Provide the (X, Y) coordinate of the cell's center where the given text is located.  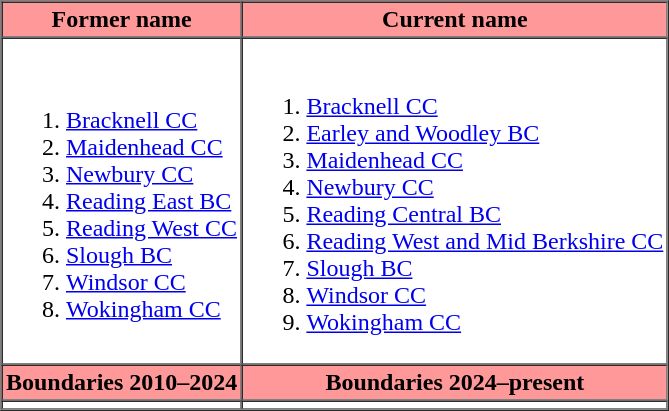
Former name (122, 20)
Boundaries 2010–2024 (122, 382)
Boundaries 2024–present (455, 382)
Bracknell CCEarley and Woodley BCMaidenhead CCNewbury CCReading Central BCReading West and Mid Berkshire CCSlough BCWindsor CCWokingham CC (455, 202)
Current name (455, 20)
Bracknell CCMaidenhead CCNewbury CCReading East BCReading West CCSlough BCWindsor CCWokingham CC (122, 202)
